Extract the [x, y] coordinate from the center of the cell holding the provided text.  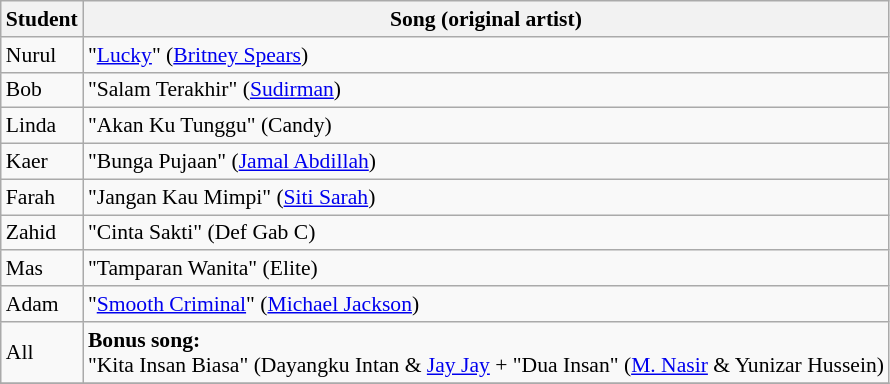
Adam [42, 304]
Nurul [42, 55]
Linda [42, 126]
Zahid [42, 233]
"Lucky" (Britney Spears) [486, 55]
"Tamparan Wanita" (Elite) [486, 269]
"Salam Terakhir" (Sudirman) [486, 90]
Song (original artist) [486, 19]
"Cinta Sakti" (Def Gab C) [486, 233]
Farah [42, 197]
All [42, 352]
"Bunga Pujaan" (Jamal Abdillah) [486, 162]
Bonus song: "Kita Insan Biasa" (Dayangku Intan & Jay Jay + "Dua Insan" (M. Nasir & Yunizar Hussein) [486, 352]
"Jangan Kau Mimpi" (Siti Sarah) [486, 197]
Mas [42, 269]
Kaer [42, 162]
Student [42, 19]
"Smooth Criminal" (Michael Jackson) [486, 304]
Bob [42, 90]
"Akan Ku Tunggu" (Candy) [486, 126]
